Identify which cell holds the provided text, then report its (X, Y) central coordinate. 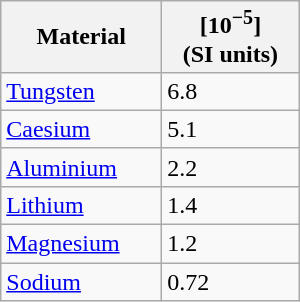
5.1 (231, 129)
1.4 (231, 205)
Sodium (82, 282)
2.2 (231, 167)
[10−5](SI units) (231, 37)
Magnesium (82, 244)
Aluminium (82, 167)
Material (82, 37)
0.72 (231, 282)
Lithium (82, 205)
1.2 (231, 244)
Tungsten (82, 91)
Caesium (82, 129)
6.8 (231, 91)
